Detect which cell encompasses the target text, then output its [x, y] center coordinate. 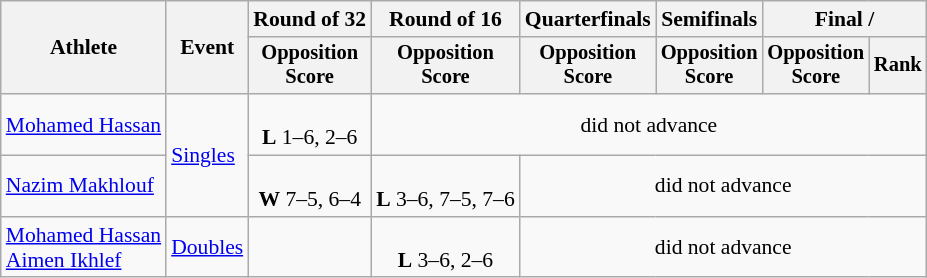
L 1–6, 2–6 [310, 124]
Round of 32 [310, 19]
W 7–5, 6–4 [310, 186]
Nazim Makhlouf [84, 186]
Mohamed HassanAimen Ikhlef [84, 248]
Event [207, 48]
Athlete [84, 48]
Final / [844, 19]
Round of 16 [446, 19]
L 3–6, 2–6 [446, 248]
Mohamed Hassan [84, 124]
Doubles [207, 248]
Quarterfinals [588, 19]
Rank [898, 66]
Semifinals [710, 19]
Singles [207, 155]
L 3–6, 7–5, 7–6 [446, 186]
